Return the [X, Y] coordinate for the center point of the cell that contains the specified text.  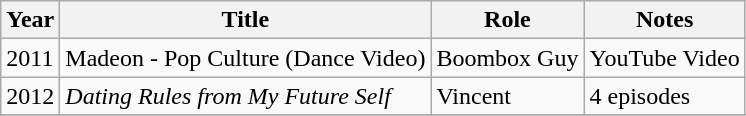
Notes [664, 20]
2012 [30, 96]
Year [30, 20]
Vincent [508, 96]
Title [246, 20]
YouTube Video [664, 58]
Role [508, 20]
Madeon - Pop Culture (Dance Video) [246, 58]
4 episodes [664, 96]
2011 [30, 58]
Boombox Guy [508, 58]
Dating Rules from My Future Self [246, 96]
